Capture the cell that displays the provided text and extract its [X, Y] central coordinate. 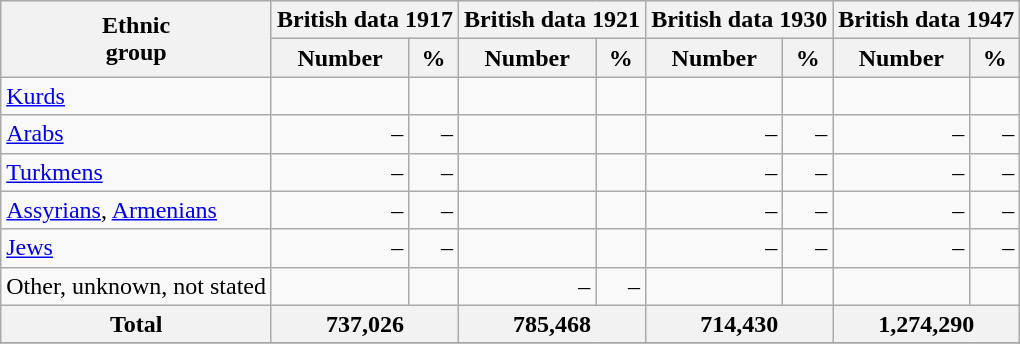
Kurds [136, 96]
Ethnicgroup [136, 39]
Jews [136, 248]
785,468 [552, 324]
British data 1947 [926, 20]
British data 1930 [740, 20]
737,026 [364, 324]
Total [136, 324]
Assyrians, Armenians [136, 210]
British data 1917 [364, 20]
Arabs [136, 134]
1,274,290 [926, 324]
British data 1921 [552, 20]
Turkmens [136, 172]
714,430 [740, 324]
Other, unknown, not stated [136, 286]
